Detect which cell encompasses the target text, then output its [x, y] center coordinate. 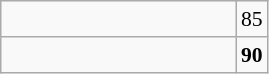
85 [252, 19]
90 [252, 55]
